From the cell containing the given text, extract its center point as [x, y] coordinate. 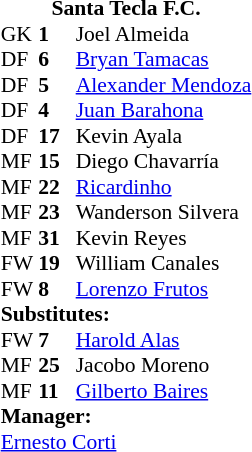
Diego Chavarría [164, 161]
Manager: [126, 416]
Joel Almeida [164, 33]
22 [57, 186]
31 [57, 237]
5 [57, 84]
8 [57, 288]
Alexander Mendoza [164, 84]
11 [57, 390]
GK [20, 33]
Harold Alas [164, 339]
6 [57, 59]
Lorenzo Frutos [164, 288]
23 [57, 212]
Substitutes: [126, 314]
Juan Barahona [164, 110]
Bryan Tamacas [164, 59]
1 [57, 33]
Gilberto Baires [164, 390]
4 [57, 110]
Wanderson Silvera [164, 212]
25 [57, 365]
Kevin Reyes [164, 237]
William Canales [164, 263]
Jacobo Moreno [164, 365]
Ricardinho [164, 186]
19 [57, 263]
15 [57, 161]
Kevin Ayala [164, 135]
7 [57, 339]
17 [57, 135]
